Find where the given text appears and provide that cell's center as (x, y) coordinate. 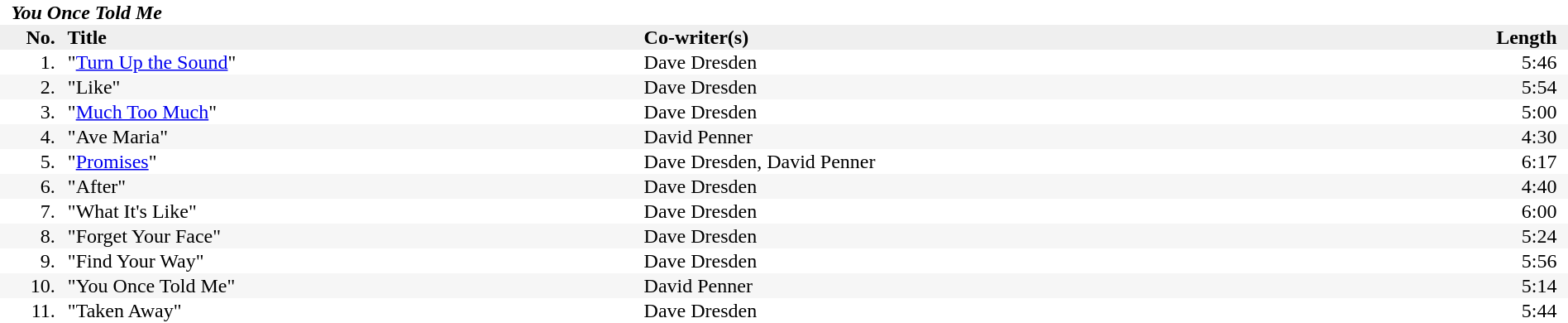
5:14 (1475, 286)
"What It's Like" (349, 211)
8. (28, 236)
6:00 (1475, 211)
10. (28, 286)
"You Once Told Me" (349, 286)
"Taken Away" (349, 311)
2. (28, 87)
Title (349, 37)
9. (28, 261)
1. (28, 62)
6. (28, 186)
"Like" (349, 87)
"Promises" (349, 161)
7. (28, 211)
"Much Too Much" (349, 112)
3. (28, 112)
Length (1475, 37)
4. (28, 137)
5:56 (1475, 261)
"Turn Up the Sound" (349, 62)
5. (28, 161)
11. (28, 311)
No. (28, 37)
5:44 (1475, 311)
"Ave Maria" (349, 137)
"Forget Your Face" (349, 236)
6:17 (1475, 161)
5:00 (1475, 112)
5:24 (1475, 236)
"Find Your Way" (349, 261)
Co-writer(s) (858, 37)
"After" (349, 186)
You Once Told Me (784, 12)
4:40 (1475, 186)
5:54 (1475, 87)
Dave Dresden, David Penner (858, 161)
4:30 (1475, 137)
5:46 (1475, 62)
